Return (X, Y) of the center of cell containing provided text 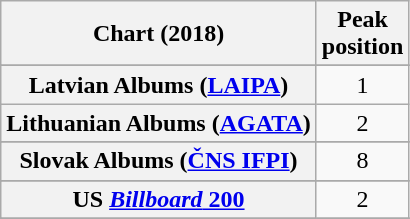
Peakposition (362, 34)
8 (362, 161)
US Billboard 200 (159, 199)
Chart (2018) (159, 34)
1 (362, 85)
Slovak Albums (ČNS IFPI) (159, 161)
Latvian Albums (LAIPA) (159, 85)
Lithuanian Albums (AGATA) (159, 123)
